For the text-containing cell, return its midpoint in [x, y] coordinate format. 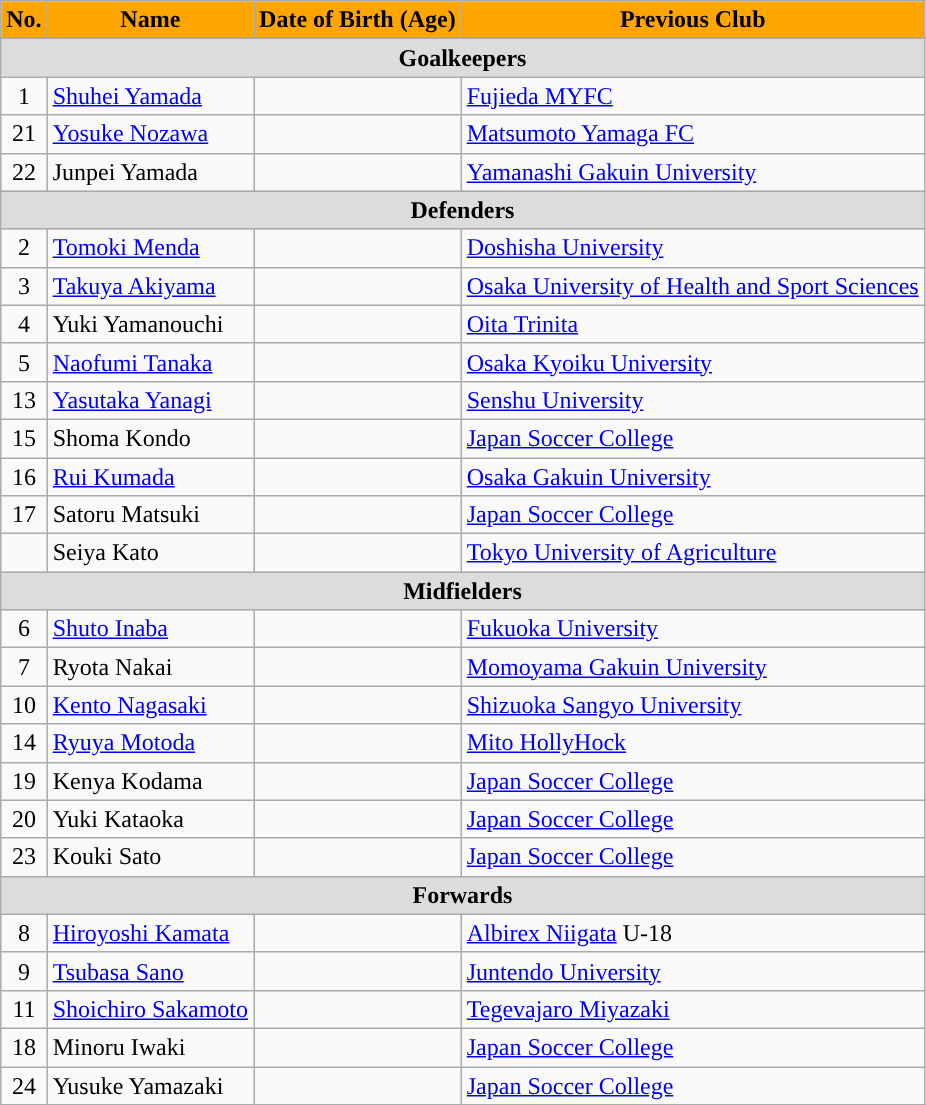
4 [24, 324]
Fukuoka University [692, 629]
Tsubasa Sano [150, 971]
Junpei Yamada [150, 172]
Osaka Kyoiku University [692, 362]
Yuki Yamanouchi [150, 324]
Naofumi Tanaka [150, 362]
17 [24, 515]
Fujieda MYFC [692, 96]
18 [24, 1047]
7 [24, 667]
15 [24, 438]
Rui Kumada [150, 477]
Yasutaka Yanagi [150, 400]
9 [24, 971]
Momoyama Gakuin University [692, 667]
Shuhei Yamada [150, 96]
22 [24, 172]
Mito HollyHock [692, 743]
Matsumoto Yamaga FC [692, 134]
Shoichiro Sakamoto [150, 1009]
Minoru Iwaki [150, 1047]
Forwards [462, 895]
19 [24, 781]
Yamanashi Gakuin University [692, 172]
Previous Club [692, 20]
Osaka Gakuin University [692, 477]
Midfielders [462, 591]
No. [24, 20]
Hiroyoshi Kamata [150, 933]
Osaka University of Health and Sport Sciences [692, 286]
Oita Trinita [692, 324]
Date of Birth (Age) [358, 20]
Ryuya Motoda [150, 743]
Goalkeepers [462, 58]
Kouki Sato [150, 857]
Shuto Inaba [150, 629]
Yuki Kataoka [150, 819]
14 [24, 743]
Tokyo University of Agriculture [692, 553]
Albirex Niigata U-18 [692, 933]
Takuya Akiyama [150, 286]
Juntendo University [692, 971]
Shoma Kondo [150, 438]
24 [24, 1085]
Seiya Kato [150, 553]
2 [24, 248]
23 [24, 857]
Yosuke Nozawa [150, 134]
Kenya Kodama [150, 781]
16 [24, 477]
Ryota Nakai [150, 667]
Shizuoka Sangyo University [692, 705]
5 [24, 362]
10 [24, 705]
Senshu University [692, 400]
Tegevajaro Miyazaki [692, 1009]
Yusuke Yamazaki [150, 1085]
8 [24, 933]
20 [24, 819]
3 [24, 286]
Doshisha University [692, 248]
21 [24, 134]
Kento Nagasaki [150, 705]
13 [24, 400]
1 [24, 96]
11 [24, 1009]
Name [150, 20]
Defenders [462, 210]
Satoru Matsuki [150, 515]
Tomoki Menda [150, 248]
6 [24, 629]
